Capture the cell that displays the provided text and extract its (x, y) central coordinate. 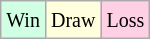
Loss (126, 20)
Win (24, 20)
Draw (72, 20)
